Provide the [X, Y] coordinate of the cell's center where the given text is located.  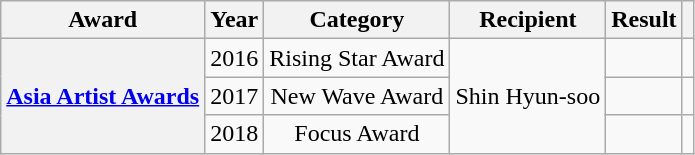
New Wave Award [357, 96]
2016 [234, 58]
Category [357, 20]
2017 [234, 96]
Asia Artist Awards [103, 96]
Recipient [528, 20]
Award [103, 20]
2018 [234, 134]
Year [234, 20]
Rising Star Award [357, 58]
Focus Award [357, 134]
Shin Hyun-soo [528, 96]
Result [644, 20]
